Find where the given text appears and provide that cell's center as (x, y) coordinate. 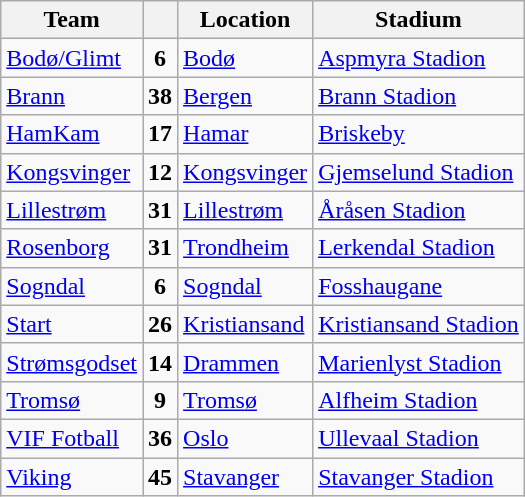
38 (160, 96)
Location (246, 20)
Bodø/Glimt (72, 58)
17 (160, 134)
9 (160, 400)
36 (160, 438)
45 (160, 477)
Stavanger Stadion (419, 477)
Hamar (246, 134)
Brann (72, 96)
Brann Stadion (419, 96)
Bodø (246, 58)
Oslo (246, 438)
Team (72, 20)
Kristiansand Stadion (419, 324)
Marienlyst Stadion (419, 362)
Fosshaugane (419, 286)
26 (160, 324)
Briskeby (419, 134)
Kristiansand (246, 324)
Rosenborg (72, 248)
Viking (72, 477)
12 (160, 172)
Aspmyra Stadion (419, 58)
Åråsen Stadion (419, 210)
Lerkendal Stadion (419, 248)
Start (72, 324)
14 (160, 362)
Drammen (246, 362)
Trondheim (246, 248)
VIF Fotball (72, 438)
Stavanger (246, 477)
Alfheim Stadion (419, 400)
Bergen (246, 96)
Strømsgodset (72, 362)
Stadium (419, 20)
Ullevaal Stadion (419, 438)
HamKam (72, 134)
Gjemselund Stadion (419, 172)
